Scan for the cell matching the given text and deliver its (x, y) coordinate at center. 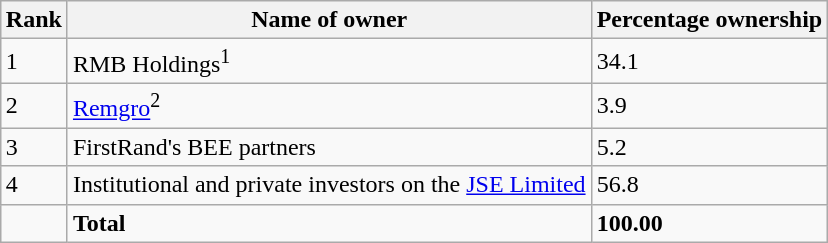
FirstRand's BEE partners (329, 147)
Remgro2 (329, 106)
RMB Holdings1 (329, 62)
Name of owner (329, 20)
3.9 (710, 106)
34.1 (710, 62)
5.2 (710, 147)
Total (329, 223)
4 (34, 185)
2 (34, 106)
Rank (34, 20)
1 (34, 62)
Institutional and private investors on the JSE Limited (329, 185)
Percentage ownership (710, 20)
100.00 (710, 223)
56.8 (710, 185)
3 (34, 147)
